From the cell containing the given text, extract its center point as (x, y) coordinate. 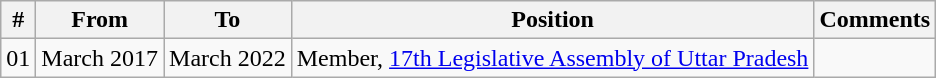
# (18, 20)
Comments (875, 20)
To (228, 20)
Member, 17th Legislative Assembly of Uttar Pradesh (552, 58)
Position (552, 20)
From (100, 20)
01 (18, 58)
March 2022 (228, 58)
March 2017 (100, 58)
